Capture the cell that displays the provided text and extract its (x, y) central coordinate. 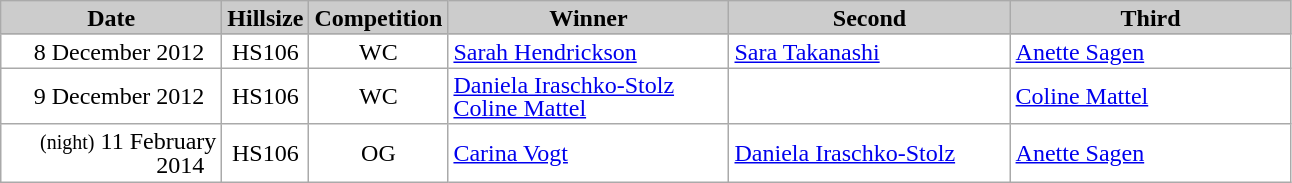
Sarah Hendrickson (588, 51)
Hillsize (266, 18)
Third (1150, 18)
Competition (378, 18)
Coline Mattel (1150, 96)
Sara Takanashi (870, 51)
9 December 2012 (112, 96)
Winner (588, 18)
Daniela Iraschko-Stolz Coline Mattel (588, 96)
8 December 2012 (112, 51)
(night) 11 February 2014 (112, 153)
Daniela Iraschko-Stolz (870, 153)
Date (112, 18)
OG (378, 153)
Carina Vogt (588, 153)
Second (870, 18)
